Scan for the cell matching the given text and deliver its (X, Y) coordinate at center. 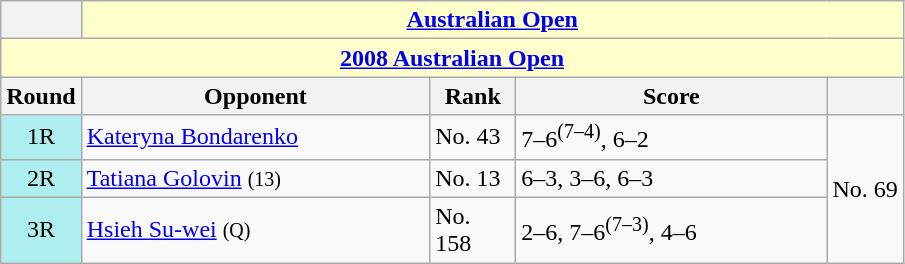
7–6(7–4), 6–2 (672, 138)
No. 13 (473, 178)
1R (41, 138)
Australian Open (492, 20)
Rank (473, 96)
2–6, 7–6(7–3), 4–6 (672, 230)
No. 158 (473, 230)
Hsieh Su-wei (Q) (256, 230)
6–3, 3–6, 6–3 (672, 178)
Tatiana Golovin (13) (256, 178)
No. 69 (865, 189)
No. 43 (473, 138)
Kateryna Bondarenko (256, 138)
Score (672, 96)
Round (41, 96)
2R (41, 178)
Opponent (256, 96)
2008 Australian Open (452, 58)
3R (41, 230)
